Output the (x, y) coordinate of the center of the cell containing the given text.  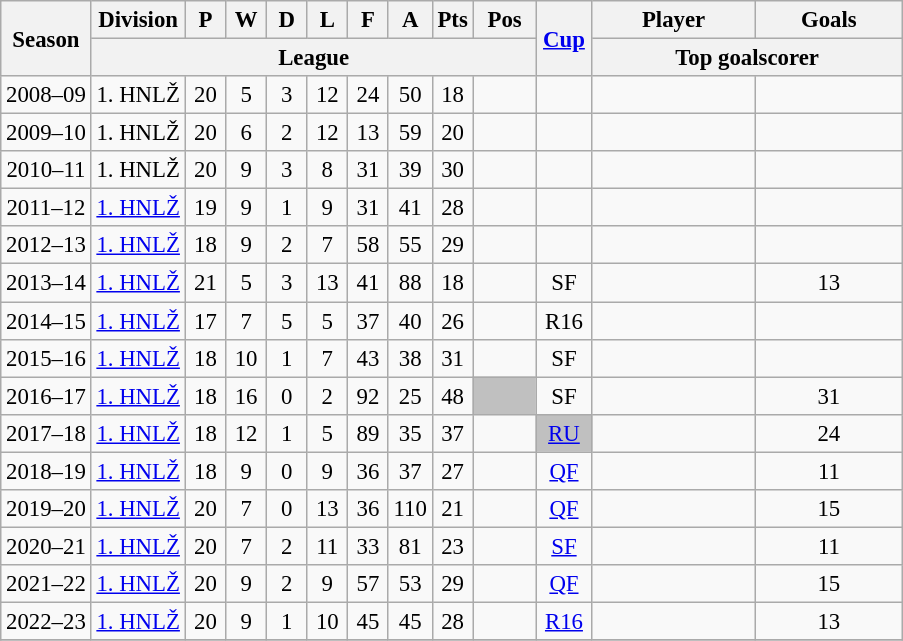
RU (564, 433)
50 (410, 95)
40 (410, 321)
33 (368, 546)
88 (410, 283)
30 (452, 170)
2012–13 (46, 245)
81 (410, 546)
26 (452, 321)
38 (410, 358)
2010–11 (46, 170)
Pts (452, 20)
L (328, 20)
58 (368, 245)
39 (410, 170)
57 (368, 584)
23 (452, 546)
Player (674, 20)
2013–14 (46, 283)
D (286, 20)
Pos (504, 20)
6 (246, 133)
2021–22 (46, 584)
27 (452, 471)
17 (206, 321)
2022–23 (46, 621)
P (206, 20)
48 (452, 396)
53 (410, 584)
2014–15 (46, 321)
2015–16 (46, 358)
35 (410, 433)
F (368, 20)
110 (410, 509)
Season (46, 38)
A (410, 20)
2011–12 (46, 208)
8 (328, 170)
89 (368, 433)
92 (368, 396)
59 (410, 133)
Top goalscorer (748, 58)
2017–18 (46, 433)
Division (138, 20)
19 (206, 208)
W (246, 20)
2008–09 (46, 95)
25 (410, 396)
2009–10 (46, 133)
Goals (828, 20)
2019–20 (46, 509)
43 (368, 358)
Cup (564, 38)
16 (246, 396)
2016–17 (46, 396)
2018–19 (46, 471)
League (314, 58)
2020–21 (46, 546)
55 (410, 245)
